Provide the (x, y) coordinate of the cell's center where the given text is located.  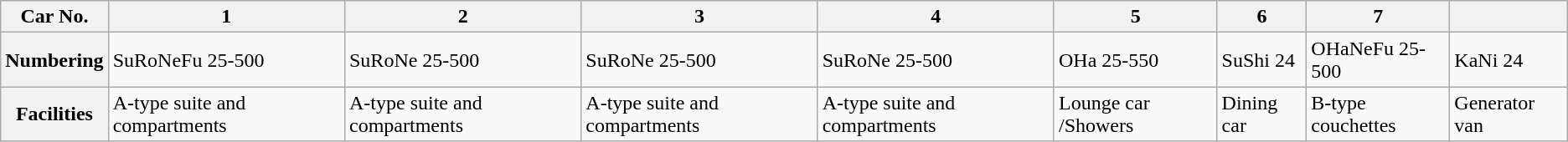
Numbering (54, 60)
Facilities (54, 114)
4 (936, 17)
SuShi 24 (1261, 60)
1 (226, 17)
5 (1136, 17)
OHa 25-550 (1136, 60)
Lounge car /Showers (1136, 114)
KaNi 24 (1509, 60)
Generator van (1509, 114)
2 (462, 17)
B-type couchettes (1379, 114)
OHaNeFu 25-500 (1379, 60)
SuRoNeFu 25-500 (226, 60)
3 (699, 17)
7 (1379, 17)
6 (1261, 17)
Dining car (1261, 114)
Car No. (54, 17)
